Return [X, Y] of the center of cell containing provided text 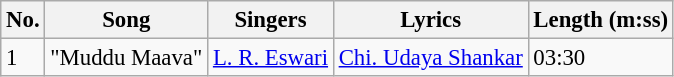
Length (m:ss) [600, 20]
"Muddu Maava" [126, 58]
Chi. Udaya Shankar [430, 58]
No. [23, 20]
03:30 [600, 58]
Lyrics [430, 20]
Singers [271, 20]
L. R. Eswari [271, 58]
1 [23, 58]
Song [126, 20]
